Scan for the cell matching the given text and deliver its (X, Y) coordinate at center. 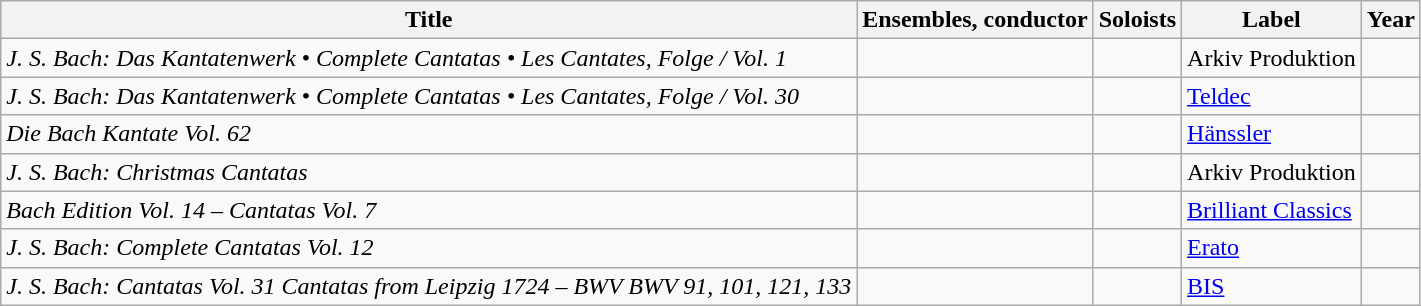
Bach Edition Vol. 14 – Cantatas Vol. 7 (429, 210)
J. S. Bach: Das Kantatenwerk • Complete Cantatas • Les Cantates, Folge / Vol. 1 (429, 58)
Title (429, 20)
Die Bach Kantate Vol. 62 (429, 134)
Year (1390, 20)
BIS (1272, 286)
J. S. Bach: Das Kantatenwerk • Complete Cantatas • Les Cantates, Folge / Vol. 30 (429, 96)
Soloists (1137, 20)
J. S. Bach: Complete Cantatas Vol. 12 (429, 248)
J. S. Bach: Cantatas Vol. 31 Cantatas from Leipzig 1724 – BWV BWV 91, 101, 121, 133 (429, 286)
J. S. Bach: Christmas Cantatas (429, 172)
Erato (1272, 248)
Ensembles, conductor (975, 20)
Label (1272, 20)
Teldec (1272, 96)
Brilliant Classics (1272, 210)
Hänssler (1272, 134)
